From the cell containing the given text, extract its center point as [x, y] coordinate. 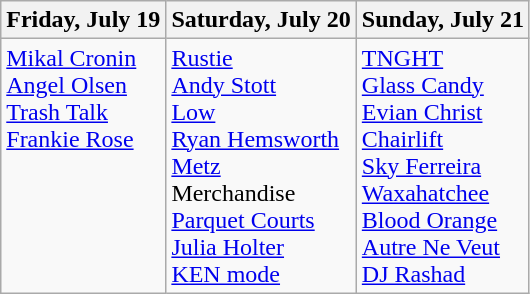
TNGHTGlass CandyEvian ChristChairliftSky FerreiraWaxahatcheeBlood OrangeAutre Ne VeutDJ Rashad [442, 166]
Sunday, July 21 [442, 20]
Friday, July 19 [84, 20]
RustieAndy StottLowRyan HemsworthMetzMerchandiseParquet CourtsJulia HolterKEN mode [261, 166]
Mikal CroninAngel OlsenTrash TalkFrankie Rose [84, 166]
Saturday, July 20 [261, 20]
